Output the (x, y) coordinate of the center of the cell containing the given text.  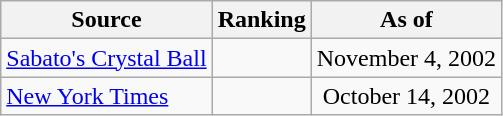
October 14, 2002 (406, 96)
Ranking (262, 20)
November 4, 2002 (406, 58)
New York Times (106, 96)
As of (406, 20)
Sabato's Crystal Ball (106, 58)
Source (106, 20)
